Pinpoint the cell where the given text exists, returning its [X, Y] midpoint coordinate. 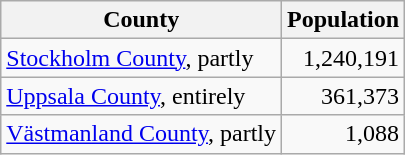
Population [344, 20]
1,088 [344, 134]
Stockholm County, partly [142, 58]
1,240,191 [344, 58]
County [142, 20]
361,373 [344, 96]
Västmanland County, partly [142, 134]
Uppsala County, entirely [142, 96]
